Locate the cell with the specified text and output its (x, y) center coordinate. 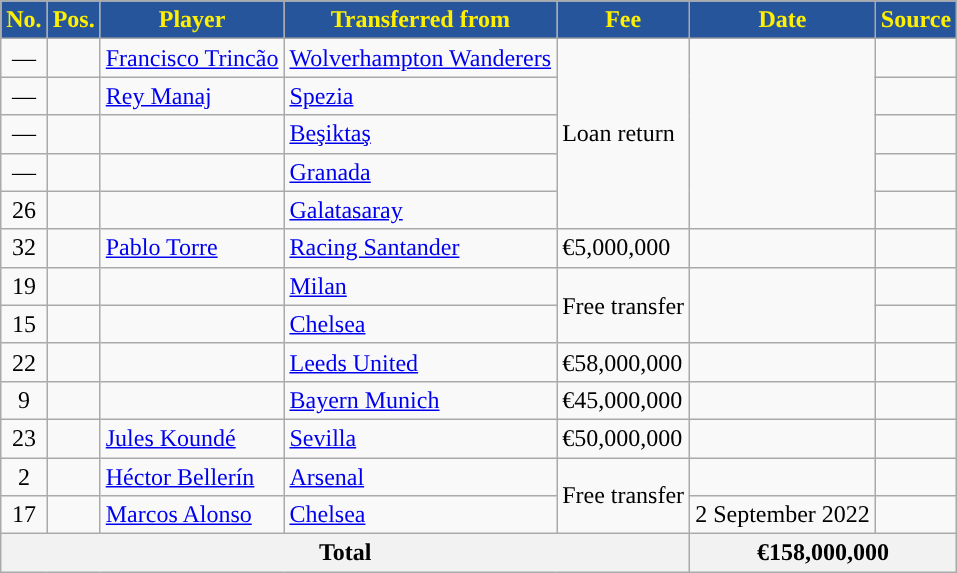
Bayern Munich (420, 400)
19 (24, 286)
Wolverhampton Wanderers (420, 58)
Pos. (74, 20)
Transferred from (420, 20)
23 (24, 438)
Francisco Trincão (192, 58)
Player (192, 20)
26 (24, 210)
Beşiktaş (420, 134)
Rey Manaj (192, 96)
9 (24, 400)
Arsenal (420, 477)
Fee (624, 20)
32 (24, 248)
Héctor Bellerín (192, 477)
2 September 2022 (783, 515)
Granada (420, 172)
€45,000,000 (624, 400)
Leeds United (420, 362)
Date (783, 20)
€50,000,000 (624, 438)
Galatasaray (420, 210)
2 (24, 477)
€58,000,000 (624, 362)
Pablo Torre (192, 248)
Total (346, 553)
15 (24, 324)
22 (24, 362)
Sevilla (420, 438)
Milan (420, 286)
17 (24, 515)
€158,000,000 (824, 553)
Spezia (420, 96)
No. (24, 20)
Loan return (624, 134)
Jules Koundé (192, 438)
Racing Santander (420, 248)
Source (916, 20)
€5,000,000 (624, 248)
Marcos Alonso (192, 515)
